For the text-containing cell, return its midpoint in [x, y] coordinate format. 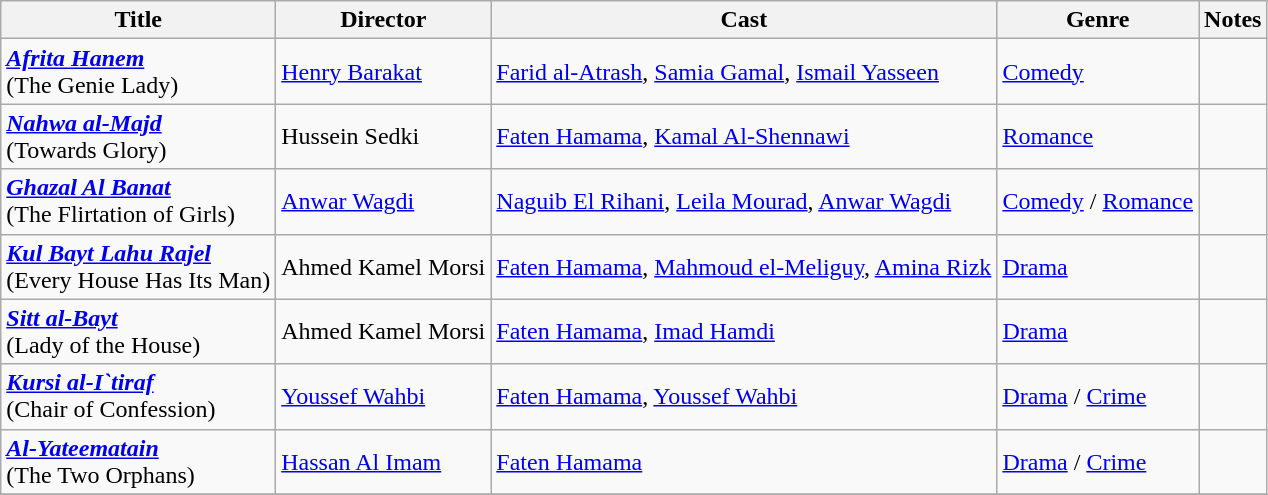
Hassan Al Imam [384, 462]
Title [138, 20]
Naguib El Rihani, Leila Mourad, Anwar Wagdi [744, 202]
Faten Hamama, Imad Hamdi [744, 332]
Kul Bayt Lahu Rajel(Every House Has Its Man) [138, 266]
Comedy / Romance [1098, 202]
Ghazal Al Banat(The Flirtation of Girls) [138, 202]
Al-Yateematain(The Two Orphans) [138, 462]
Faten Hamama, Kamal Al-Shennawi [744, 136]
Youssef Wahbi [384, 396]
Farid al-Atrash, Samia Gamal, Ismail Yasseen [744, 72]
Nahwa al-Majd(Towards Glory) [138, 136]
Comedy [1098, 72]
Henry Barakat [384, 72]
Faten Hamama, Youssef Wahbi [744, 396]
Hussein Sedki [384, 136]
Kursi al-I`tiraf(Chair of Confession) [138, 396]
Director [384, 20]
Romance [1098, 136]
Sitt al-Bayt(Lady of the House) [138, 332]
Afrita Hanem(The Genie Lady) [138, 72]
Genre [1098, 20]
Anwar Wagdi [384, 202]
Faten Hamama [744, 462]
Notes [1233, 20]
Cast [744, 20]
Faten Hamama, Mahmoud el-Meliguy, Amina Rizk [744, 266]
